Detect which cell encompasses the target text, then output its [x, y] center coordinate. 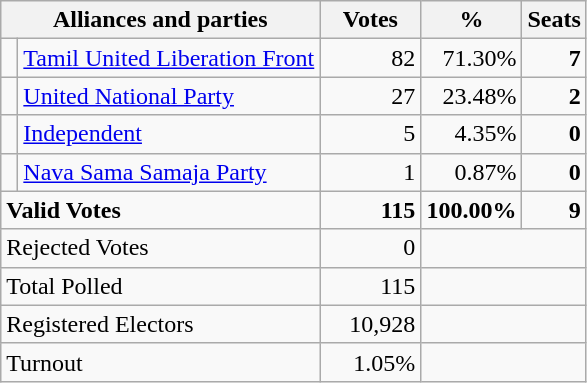
Rejected Votes [160, 248]
1 [370, 172]
27 [370, 96]
1.05% [370, 362]
2 [554, 96]
71.30% [472, 58]
Tamil United Liberation Front [169, 58]
% [472, 20]
Total Polled [160, 286]
23.48% [472, 96]
4.35% [472, 134]
Alliances and parties [160, 20]
Seats [554, 20]
9 [554, 210]
Votes [370, 20]
Registered Electors [160, 324]
United National Party [169, 96]
82 [370, 58]
5 [370, 134]
0.87% [472, 172]
100.00% [472, 210]
Nava Sama Samaja Party [169, 172]
10,928 [370, 324]
7 [554, 58]
Valid Votes [160, 210]
Turnout [160, 362]
Independent [169, 134]
